For the text-containing cell, return its midpoint in (X, Y) coordinate format. 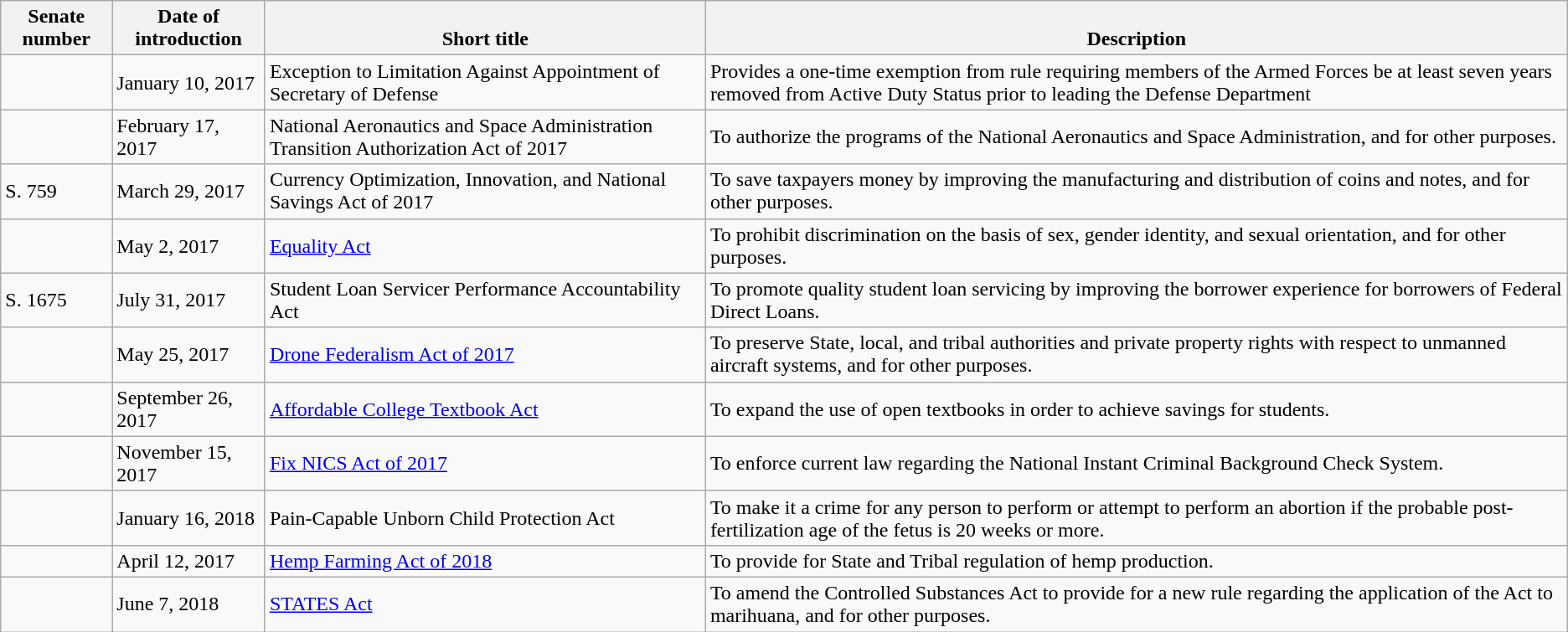
To expand the use of open textbooks in order to achieve savings for students. (1136, 408)
To amend the Controlled Substances Act to provide for a new rule regarding the application of the Act to marihuana, and for other purposes. (1136, 604)
To authorize the programs of the National Aeronautics and Space Administration, and for other purposes. (1136, 137)
February 17, 2017 (189, 137)
Short title (485, 28)
Senate number (57, 28)
May 25, 2017 (189, 355)
S. 1675 (57, 300)
To preserve State, local, and tribal authorities and private property rights with respect to unmanned aircraft systems, and for other purposes. (1136, 355)
Hemp Farming Act of 2018 (485, 561)
July 31, 2017 (189, 300)
National Aeronautics and Space Administration Transition Authorization Act of 2017 (485, 137)
Affordable College Textbook Act (485, 408)
Description (1136, 28)
Date of introduction (189, 28)
STATES Act (485, 604)
Equality Act (485, 246)
Student Loan Servicer Performance Accountability Act (485, 300)
November 15, 2017 (189, 464)
To prohibit discrimination on the basis of sex, gender identity, and sexual orientation, and for other purposes. (1136, 246)
April 12, 2017 (189, 561)
To enforce current law regarding the National Instant Criminal Background Check System. (1136, 464)
Currency Optimization, Innovation, and National Savings Act of 2017 (485, 191)
Exception to Limitation Against Appointment of Secretary of Defense (485, 82)
January 10, 2017 (189, 82)
S. 759 (57, 191)
Pain-Capable Unborn Child Protection Act (485, 517)
To save taxpayers money by improving the manufacturing and distribution of coins and notes, and for other purposes. (1136, 191)
Drone Federalism Act of 2017 (485, 355)
June 7, 2018 (189, 604)
March 29, 2017 (189, 191)
September 26, 2017 (189, 408)
To provide for State and Tribal regulation of hemp production. (1136, 561)
To promote quality student loan servicing by improving the borrower experience for borrowers of Federal Direct Loans. (1136, 300)
Fix NICS Act of 2017 (485, 464)
January 16, 2018 (189, 517)
May 2, 2017 (189, 246)
